Return (X, Y) of the center of cell containing provided text 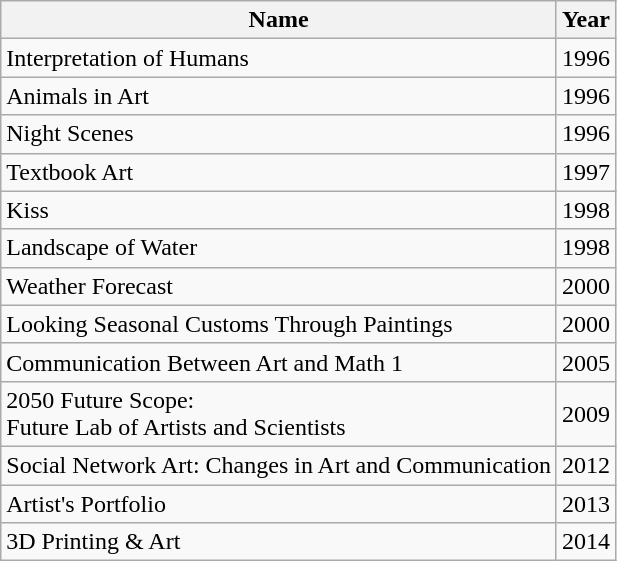
Landscape of Water (279, 248)
Year (586, 20)
Kiss (279, 210)
2013 (586, 503)
3D Printing & Art (279, 542)
2009 (586, 414)
2050 Future Scope:Future Lab of Artists and Scientists (279, 414)
2014 (586, 542)
Interpretation of Humans (279, 58)
Name (279, 20)
1997 (586, 172)
Night Scenes (279, 134)
Weather Forecast (279, 286)
Artist's Portfolio (279, 503)
Looking Seasonal Customs Through Paintings (279, 324)
2005 (586, 362)
Animals in Art (279, 96)
Communication Between Art and Math 1 (279, 362)
Social Network Art: Changes in Art and Communication (279, 465)
Textbook Art (279, 172)
2012 (586, 465)
